Identify which cell holds the provided text, then report its (x, y) central coordinate. 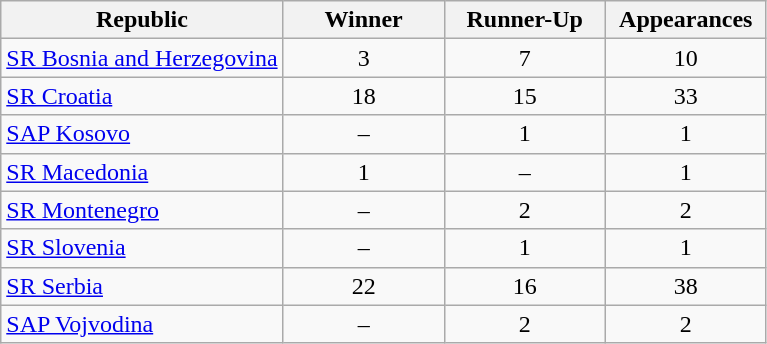
3 (364, 58)
38 (686, 286)
SR Bosnia and Herzegovina (142, 58)
SR Croatia (142, 96)
Appearances (686, 20)
33 (686, 96)
Republic (142, 20)
SR Montenegro (142, 210)
SR Serbia (142, 286)
SR Macedonia (142, 172)
SAP Kosovo (142, 134)
22 (364, 286)
Runner-Up (524, 20)
7 (524, 58)
15 (524, 96)
Winner (364, 20)
SAP Vojvodina (142, 324)
16 (524, 286)
10 (686, 58)
SR Slovenia (142, 248)
18 (364, 96)
